Extract the [X, Y] coordinate from the center of the cell holding the provided text.  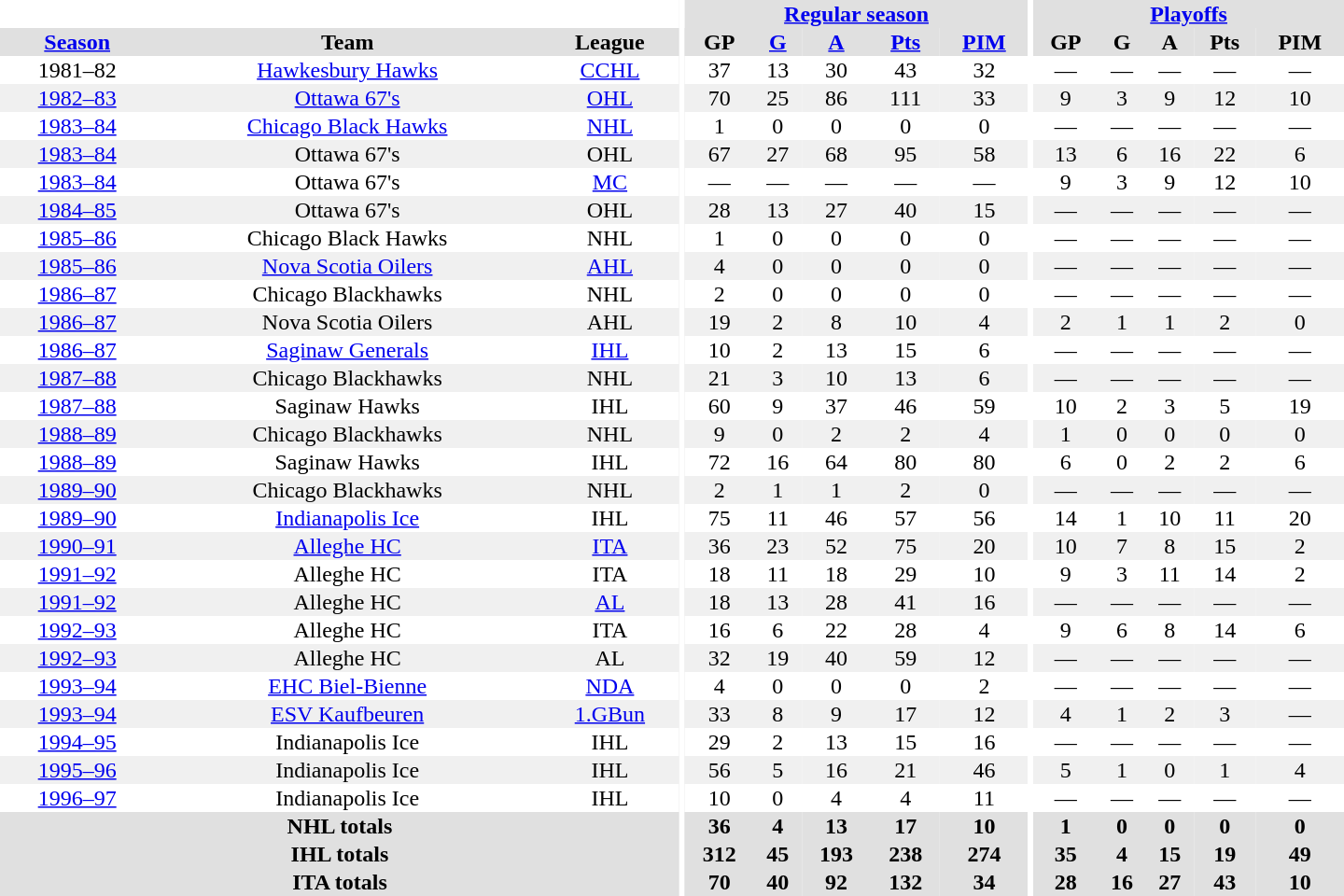
49 [1299, 854]
30 [836, 70]
1996–97 [77, 798]
274 [984, 854]
34 [984, 882]
86 [836, 98]
193 [836, 854]
68 [836, 154]
7 [1122, 546]
1.GBun [610, 714]
57 [905, 518]
52 [836, 546]
NDA [610, 686]
1994–95 [77, 742]
67 [720, 154]
25 [778, 98]
23 [778, 546]
45 [778, 854]
MC [610, 182]
EHC Biel-Bienne [347, 686]
132 [905, 882]
Season [77, 42]
41 [905, 602]
ITA totals [340, 882]
92 [836, 882]
League [610, 42]
Playoffs [1189, 14]
35 [1066, 854]
1982–83 [77, 98]
Hawkesbury Hawks [347, 70]
60 [720, 406]
Team [347, 42]
312 [720, 854]
1990–91 [77, 546]
1984–85 [77, 210]
NHL totals [340, 826]
ESV Kaufbeuren [347, 714]
1995–96 [77, 770]
Regular season [857, 14]
111 [905, 98]
238 [905, 854]
CCHL [610, 70]
64 [836, 462]
Saginaw Generals [347, 350]
95 [905, 154]
72 [720, 462]
58 [984, 154]
IHL totals [340, 854]
1981–82 [77, 70]
